Return (X, Y) of the center of cell containing provided text 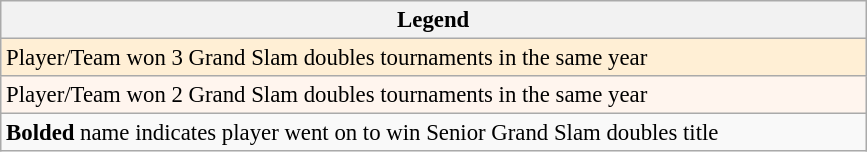
Player/Team won 2 Grand Slam doubles tournaments in the same year (434, 95)
Bolded name indicates player went on to win Senior Grand Slam doubles title (434, 133)
Player/Team won 3 Grand Slam doubles tournaments in the same year (434, 58)
Legend (434, 20)
